Detect which cell encompasses the target text, then output its [X, Y] center coordinate. 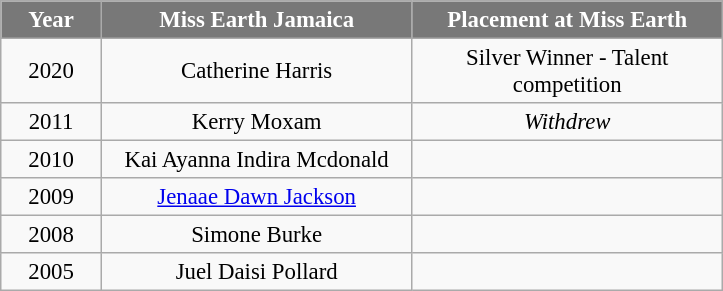
Kai Ayanna Indira Mcdonald [256, 160]
Jenaae Dawn Jackson [256, 197]
Miss Earth Jamaica [256, 20]
Placement at Miss Earth [568, 20]
2009 [52, 197]
Kerry Moxam [256, 122]
Withdrew [568, 122]
Catherine Harris [256, 72]
2010 [52, 160]
2008 [52, 235]
Silver Winner - Talent competition [568, 72]
Year [52, 20]
Simone Burke [256, 235]
2020 [52, 72]
2011 [52, 122]
